Return (X, Y) of the center of cell containing provided text 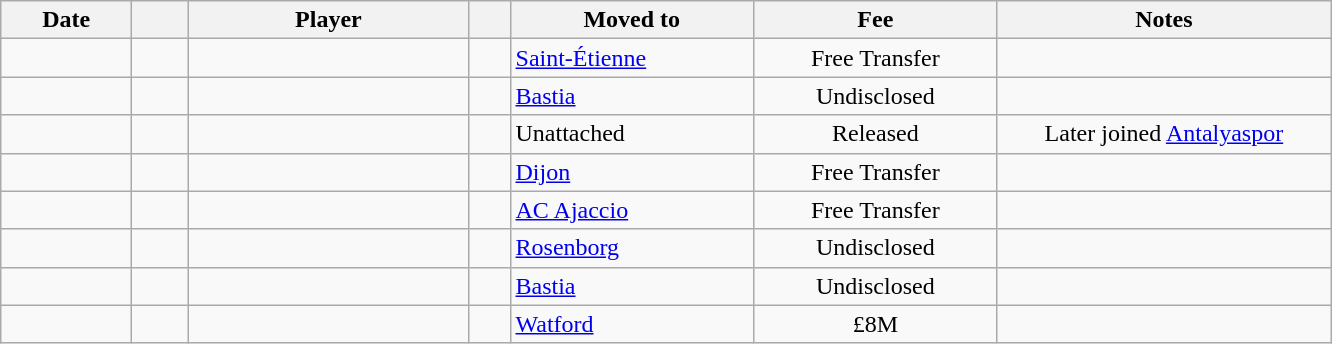
Date (66, 20)
Player (328, 20)
Later joined Antalyaspor (1164, 134)
Rosenborg (632, 248)
Watford (632, 324)
Unattached (632, 134)
£8M (876, 324)
Moved to (632, 20)
Fee (876, 20)
AC Ajaccio (632, 210)
Dijon (632, 172)
Saint-Étienne (632, 58)
Notes (1164, 20)
Released (876, 134)
